Detect which cell encompasses the target text, then output its (X, Y) center coordinate. 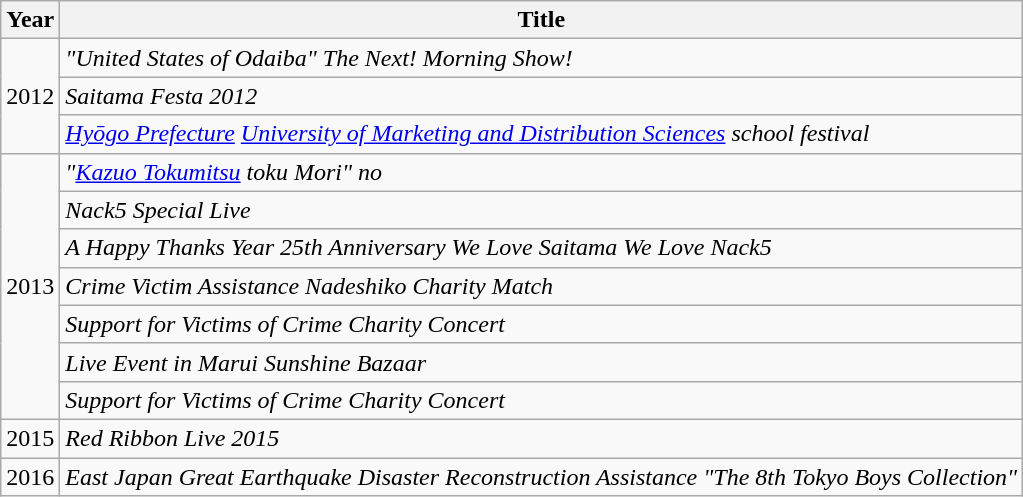
Year (30, 20)
Title (542, 20)
Red Ribbon Live 2015 (542, 438)
Hyōgo Prefecture University of Marketing and Distribution Sciences school festival (542, 134)
2012 (30, 96)
A Happy Thanks Year 25th Anniversary We Love Saitama We Love Nack5 (542, 248)
Crime Victim Assistance Nadeshiko Charity Match (542, 286)
Live Event in Marui Sunshine Bazaar (542, 362)
Nack5 Special Live (542, 210)
Saitama Festa 2012 (542, 96)
East Japan Great Earthquake Disaster Reconstruction Assistance "The 8th Tokyo Boys Collection" (542, 477)
2013 (30, 286)
"Kazuo Tokumitsu toku Mori" no (542, 172)
"United States of Odaiba" The Next! Morning Show! (542, 58)
2016 (30, 477)
2015 (30, 438)
